Return [X, Y] of the center of cell containing provided text 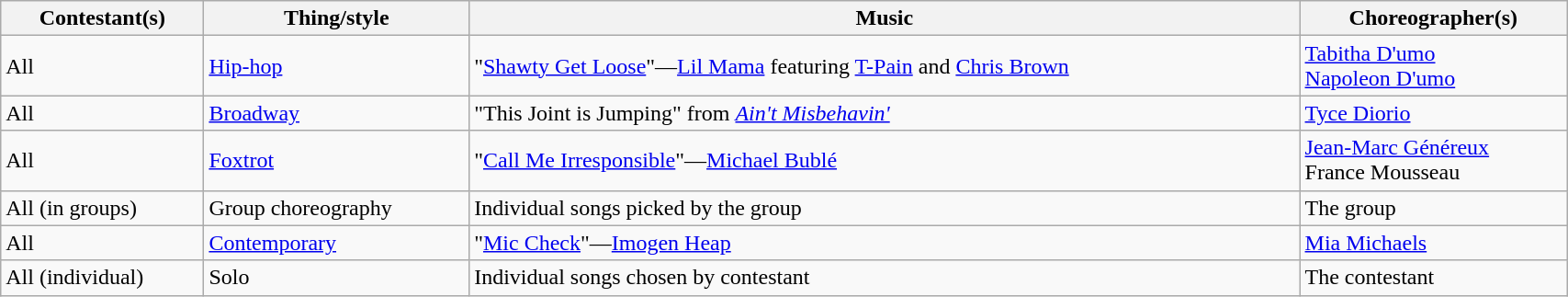
"Mic Check"—Imogen Heap [885, 243]
Mia Michaels [1433, 243]
Choreographer(s) [1433, 18]
Individual songs picked by the group [885, 208]
Broadway [336, 113]
Tabitha D'umoNapoleon D'umo [1433, 66]
All (individual) [103, 278]
Contemporary [336, 243]
The contestant [1433, 278]
The group [1433, 208]
"Shawty Get Loose"—Lil Mama featuring T-Pain and Chris Brown [885, 66]
Individual songs chosen by contestant [885, 278]
Thing/style [336, 18]
Contestant(s) [103, 18]
Group choreography [336, 208]
"Call Me Irresponsible"—Michael Bublé [885, 160]
Music [885, 18]
All (in groups) [103, 208]
Hip-hop [336, 66]
Jean-Marc GénéreuxFrance Mousseau [1433, 160]
"This Joint is Jumping" from Ain't Misbehavin' [885, 113]
Tyce Diorio [1433, 113]
Solo [336, 278]
Foxtrot [336, 160]
